From the cell containing the given text, extract its center point as (X, Y) coordinate. 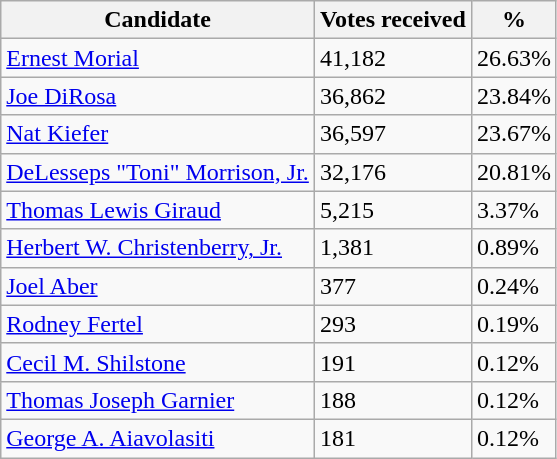
23.67% (514, 134)
George A. Aiavolasiti (158, 438)
23.84% (514, 96)
188 (392, 400)
% (514, 20)
26.63% (514, 58)
Joel Aber (158, 286)
5,215 (392, 210)
Cecil M. Shilstone (158, 362)
0.89% (514, 248)
181 (392, 438)
191 (392, 362)
Nat Kiefer (158, 134)
36,862 (392, 96)
1,381 (392, 248)
36,597 (392, 134)
Rodney Fertel (158, 324)
41,182 (392, 58)
20.81% (514, 172)
Candidate (158, 20)
Joe DiRosa (158, 96)
377 (392, 286)
293 (392, 324)
DeLesseps "Toni" Morrison, Jr. (158, 172)
Herbert W. Christenberry, Jr. (158, 248)
0.19% (514, 324)
3.37% (514, 210)
Thomas Joseph Garnier (158, 400)
Ernest Morial (158, 58)
0.24% (514, 286)
Votes received (392, 20)
32,176 (392, 172)
Thomas Lewis Giraud (158, 210)
